Scan for the cell matching the given text and deliver its (x, y) coordinate at center. 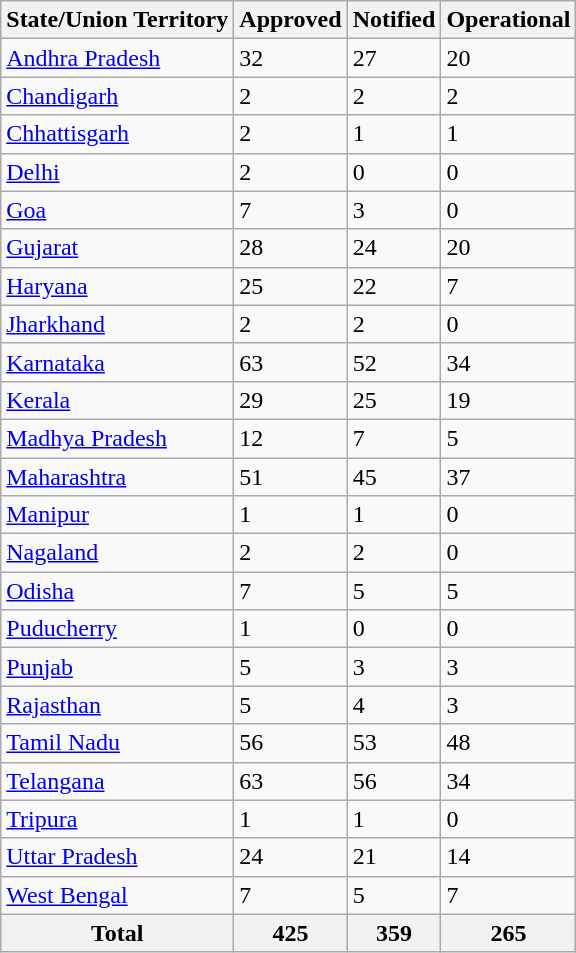
Chandigarh (118, 96)
14 (508, 857)
State/Union Territory (118, 20)
Maharashtra (118, 477)
27 (394, 58)
21 (394, 857)
Manipur (118, 515)
Nagaland (118, 553)
Goa (118, 210)
265 (508, 933)
Kerala (118, 400)
29 (290, 400)
Approved (290, 20)
Jharkhand (118, 324)
Rajasthan (118, 705)
Andhra Pradesh (118, 58)
359 (394, 933)
Tamil Nadu (118, 743)
53 (394, 743)
48 (508, 743)
19 (508, 400)
37 (508, 477)
Karnataka (118, 362)
4 (394, 705)
Punjab (118, 667)
Puducherry (118, 629)
28 (290, 248)
Delhi (118, 172)
Chhattisgarh (118, 134)
Uttar Pradesh (118, 857)
32 (290, 58)
Odisha (118, 591)
West Bengal (118, 895)
Operational (508, 20)
Gujarat (118, 248)
Madhya Pradesh (118, 438)
45 (394, 477)
Haryana (118, 286)
52 (394, 362)
425 (290, 933)
Tripura (118, 819)
51 (290, 477)
22 (394, 286)
Notified (394, 20)
12 (290, 438)
Telangana (118, 781)
Total (118, 933)
